Output the [x, y] coordinate of the center of the cell containing the given text.  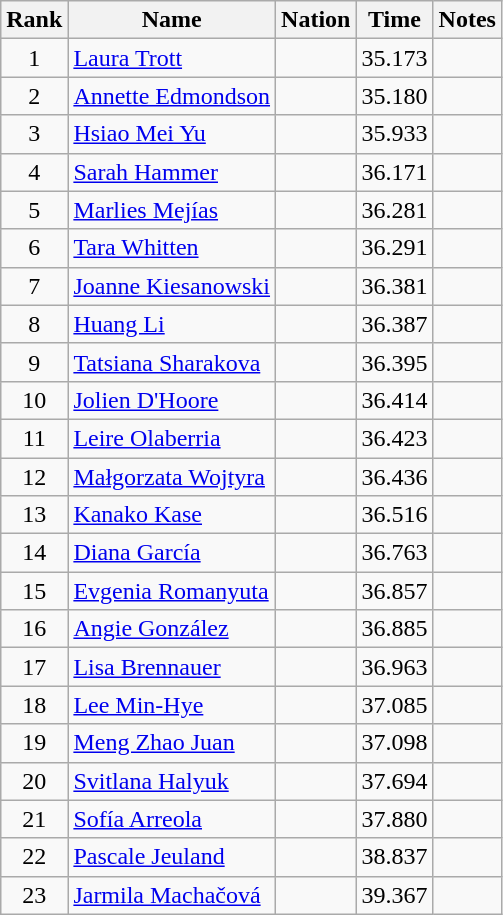
36.171 [394, 172]
7 [34, 286]
Notes [467, 20]
Hsiao Mei Yu [172, 134]
38.837 [394, 857]
36.281 [394, 210]
37.098 [394, 743]
19 [34, 743]
Time [394, 20]
35.933 [394, 134]
36.395 [394, 362]
21 [34, 819]
15 [34, 591]
Lisa Brennauer [172, 667]
36.291 [394, 248]
Rank [34, 20]
36.387 [394, 324]
17 [34, 667]
6 [34, 248]
35.173 [394, 58]
37.085 [394, 705]
1 [34, 58]
Evgenia Romanyuta [172, 591]
Laura Trott [172, 58]
Nation [316, 20]
Marlies Mejías [172, 210]
10 [34, 400]
36.436 [394, 477]
Huang Li [172, 324]
Kanako Kase [172, 515]
37.694 [394, 781]
Tatsiana Sharakova [172, 362]
22 [34, 857]
Tara Whitten [172, 248]
36.763 [394, 553]
4 [34, 172]
37.880 [394, 819]
Jolien D'Hoore [172, 400]
8 [34, 324]
Angie González [172, 629]
13 [34, 515]
Pascale Jeuland [172, 857]
Sarah Hammer [172, 172]
Joanne Kiesanowski [172, 286]
36.516 [394, 515]
39.367 [394, 895]
Lee Min-Hye [172, 705]
11 [34, 438]
Diana García [172, 553]
Meng Zhao Juan [172, 743]
12 [34, 477]
36.885 [394, 629]
5 [34, 210]
Svitlana Halyuk [172, 781]
36.423 [394, 438]
14 [34, 553]
35.180 [394, 96]
2 [34, 96]
Małgorzata Wojtyra [172, 477]
9 [34, 362]
36.414 [394, 400]
3 [34, 134]
23 [34, 895]
36.381 [394, 286]
36.857 [394, 591]
Leire Olaberria [172, 438]
16 [34, 629]
Jarmila Machačová [172, 895]
Annette Edmondson [172, 96]
36.963 [394, 667]
Sofía Arreola [172, 819]
Name [172, 20]
18 [34, 705]
20 [34, 781]
